Scan for the cell matching the given text and deliver its (X, Y) coordinate at center. 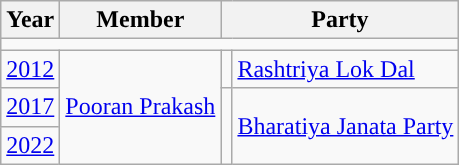
Bharatiya Janata Party (346, 126)
Member (140, 20)
Rashtriya Lok Dal (346, 69)
2012 (30, 69)
Pooran Prakash (140, 107)
2022 (30, 145)
Party (340, 20)
Year (30, 20)
2017 (30, 107)
